Scan for the cell matching the given text and deliver its [X, Y] coordinate at center. 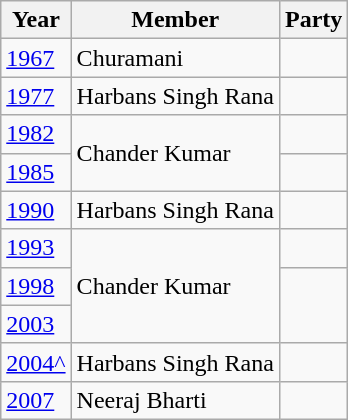
1990 [36, 210]
1982 [36, 134]
1998 [36, 286]
1967 [36, 58]
2007 [36, 400]
2003 [36, 324]
Member [175, 20]
Party [313, 20]
Year [36, 20]
Neeraj Bharti [175, 400]
1977 [36, 96]
2004^ [36, 362]
1993 [36, 248]
1985 [36, 172]
Churamani [175, 58]
